Extract the [x, y] coordinate from the center of the cell holding the provided text.  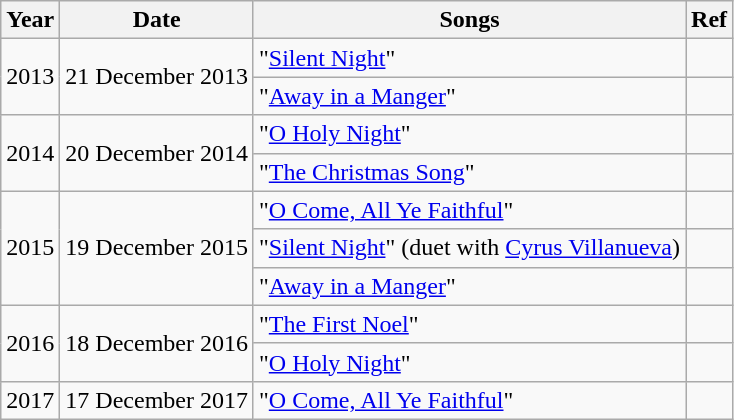
2015 [30, 248]
"Silent Night" [469, 58]
2016 [30, 343]
Date [157, 20]
2014 [30, 153]
2017 [30, 400]
"The First Noel" [469, 324]
19 December 2015 [157, 248]
Year [30, 20]
Songs [469, 20]
Ref [710, 20]
20 December 2014 [157, 153]
"Silent Night" (duet with Cyrus Villanueva) [469, 248]
18 December 2016 [157, 343]
"The Christmas Song" [469, 172]
2013 [30, 77]
17 December 2017 [157, 400]
21 December 2013 [157, 77]
